Pinpoint the cell where the given text exists, returning its (X, Y) midpoint coordinate. 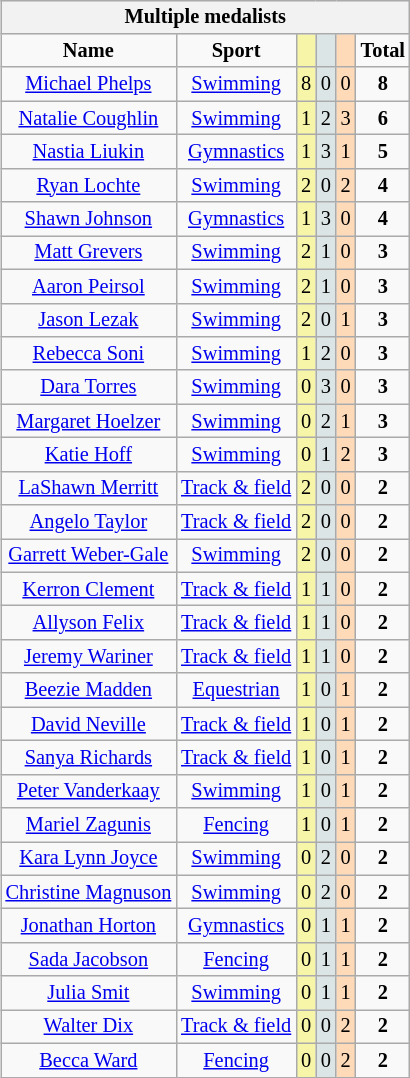
Jeremy Wariner (89, 657)
Total (383, 51)
Christine Magnuson (89, 892)
LaShawn Merritt (89, 488)
6 (383, 118)
Angelo Taylor (89, 522)
Jason Lezak (89, 320)
Mariel Zagunis (89, 825)
Rebecca Soni (89, 354)
Margaret Hoelzer (89, 421)
Kara Lynn Joyce (89, 859)
Dara Torres (89, 387)
Equestrian (236, 690)
Natalie Coughlin (89, 118)
Name (89, 51)
Sada Jacobson (89, 960)
Walter Dix (89, 1027)
Aaron Peirsol (89, 286)
Sanya Richards (89, 758)
Nastia Liukin (89, 152)
Becca Ward (89, 1060)
Garrett Weber-Gale (89, 556)
Beezie Madden (89, 690)
Katie Hoff (89, 455)
Julia Smit (89, 993)
Sport (236, 51)
Michael Phelps (89, 84)
Allyson Felix (89, 623)
Peter Vanderkaay (89, 791)
Jonathan Horton (89, 926)
5 (383, 152)
Multiple medalists (206, 17)
Shawn Johnson (89, 219)
Ryan Lochte (89, 185)
David Neville (89, 724)
Kerron Clement (89, 589)
Matt Grevers (89, 253)
